Detect which cell encompasses the target text, then output its [x, y] center coordinate. 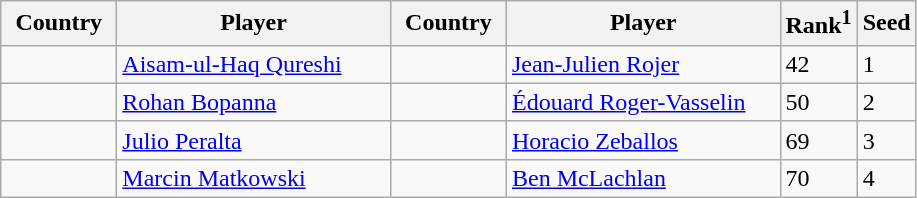
70 [818, 178]
Seed [886, 24]
Julio Peralta [254, 140]
Marcin Matkowski [254, 178]
Rank1 [818, 24]
Horacio Zeballos [643, 140]
69 [818, 140]
Édouard Roger-Vasselin [643, 102]
Ben McLachlan [643, 178]
Aisam-ul-Haq Qureshi [254, 64]
2 [886, 102]
Jean-Julien Rojer [643, 64]
1 [886, 64]
4 [886, 178]
3 [886, 140]
42 [818, 64]
50 [818, 102]
Rohan Bopanna [254, 102]
